Pinpoint the cell where the given text exists, returning its [X, Y] midpoint coordinate. 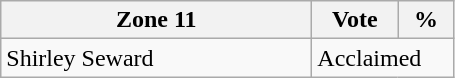
Shirley Seward [156, 58]
% [426, 20]
Acclaimed [383, 58]
Zone 11 [156, 20]
Vote [355, 20]
